Search for the cell housing the specified text and yield its (x, y) center coordinate. 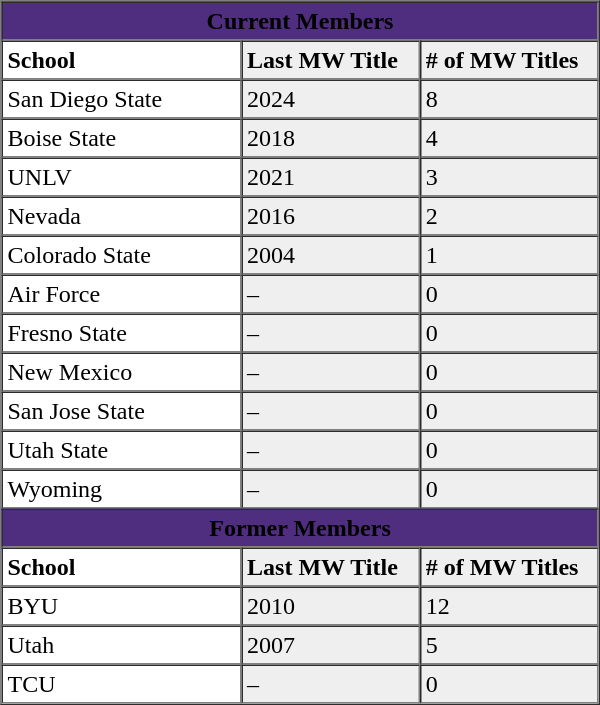
Air Force (122, 294)
8 (510, 100)
Utah (122, 646)
Nevada (122, 216)
2004 (330, 256)
New Mexico (122, 372)
Colorado State (122, 256)
San Diego State (122, 100)
San Jose State (122, 412)
2024 (330, 100)
5 (510, 646)
TCU (122, 684)
3 (510, 178)
UNLV (122, 178)
2018 (330, 138)
Current Members (300, 22)
2021 (330, 178)
4 (510, 138)
2016 (330, 216)
2007 (330, 646)
Utah State (122, 450)
12 (510, 606)
1 (510, 256)
2 (510, 216)
Fresno State (122, 334)
Boise State (122, 138)
2010 (330, 606)
BYU (122, 606)
Wyoming (122, 490)
Former Members (300, 528)
